Detect which cell encompasses the target text, then output its (X, Y) center coordinate. 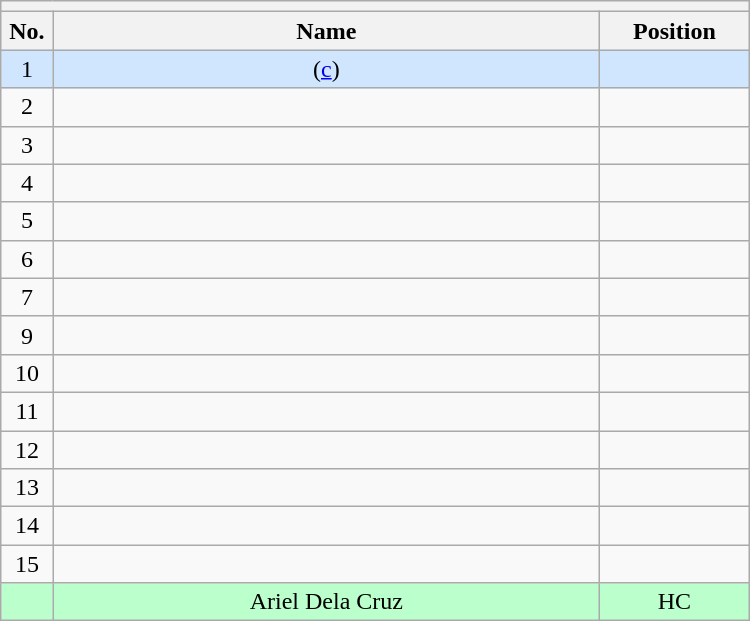
15 (27, 564)
6 (27, 259)
7 (27, 297)
10 (27, 373)
HC (675, 602)
9 (27, 335)
3 (27, 145)
(c) (326, 69)
Position (675, 31)
12 (27, 449)
Ariel Dela Cruz (326, 602)
11 (27, 411)
13 (27, 488)
5 (27, 221)
2 (27, 107)
Name (326, 31)
No. (27, 31)
14 (27, 526)
4 (27, 183)
1 (27, 69)
